Output the [X, Y] coordinate of the center of the cell containing the given text.  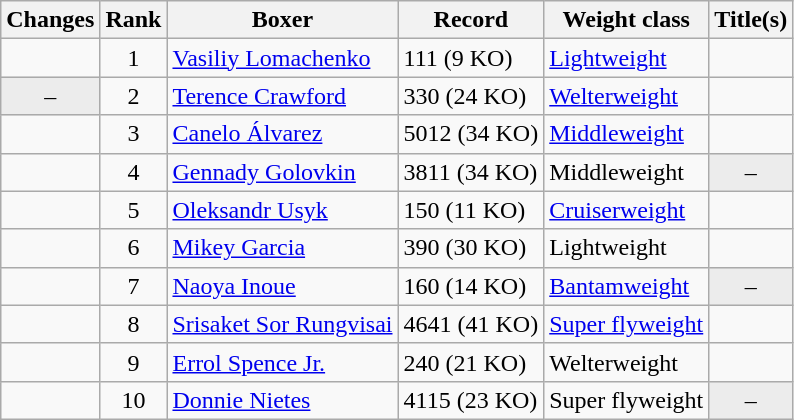
6 [134, 248]
240 (21 KO) [471, 362]
3 [134, 134]
8 [134, 324]
Naoya Inoue [282, 286]
Weight class [626, 20]
160 (14 KO) [471, 286]
Oleksandr Usyk [282, 210]
9 [134, 362]
Vasiliy Lomachenko [282, 58]
5012 (34 KO) [471, 134]
Terence Crawford [282, 96]
Mikey Garcia [282, 248]
Gennady Golovkin [282, 172]
5 [134, 210]
Rank [134, 20]
4641 (41 KO) [471, 324]
2 [134, 96]
Errol Spence Jr. [282, 362]
Bantamweight [626, 286]
150 (11 KO) [471, 210]
Srisaket Sor Rungvisai [282, 324]
390 (30 KO) [471, 248]
Donnie Nietes [282, 400]
Cruiserweight [626, 210]
3811 (34 KO) [471, 172]
Canelo Álvarez [282, 134]
7 [134, 286]
Changes [50, 20]
4 [134, 172]
111 (9 KO) [471, 58]
4115 (23 KO) [471, 400]
1 [134, 58]
Record [471, 20]
Boxer [282, 20]
Title(s) [751, 20]
10 [134, 400]
330 (24 KO) [471, 96]
